Identify which cell holds the provided text, then report its [x, y] central coordinate. 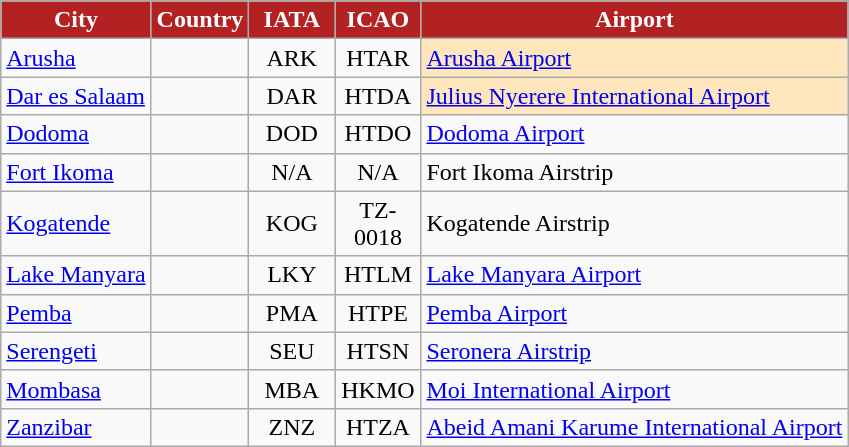
Mombasa [76, 389]
Lake Manyara [76, 275]
Zanzibar [76, 427]
Kogatende Airstrip [634, 224]
Arusha Airport [634, 58]
Fort Ikoma [76, 172]
Serengeti [76, 351]
LKY [292, 275]
DAR [292, 96]
Dodoma [76, 134]
HTLM [378, 275]
HTPE [378, 313]
Kogatende [76, 224]
HTDA [378, 96]
PMA [292, 313]
IATA [292, 20]
Pemba Airport [634, 313]
Lake Manyara Airport [634, 275]
HTAR [378, 58]
SEU [292, 351]
HKMO [378, 389]
City [76, 20]
Julius Nyerere International Airport [634, 96]
Seronera Airstrip [634, 351]
Dar es Salaam [76, 96]
TZ-0018 [378, 224]
HTDO [378, 134]
MBA [292, 389]
Fort Ikoma Airstrip [634, 172]
HTSN [378, 351]
HTZA [378, 427]
ZNZ [292, 427]
Pemba [76, 313]
Country [200, 20]
Moi International Airport [634, 389]
DOD [292, 134]
ARK [292, 58]
Airport [634, 20]
Arusha [76, 58]
ICAO [378, 20]
Dodoma Airport [634, 134]
Abeid Amani Karume International Airport [634, 427]
KOG [292, 224]
